Detect which cell encompasses the target text, then output its (x, y) center coordinate. 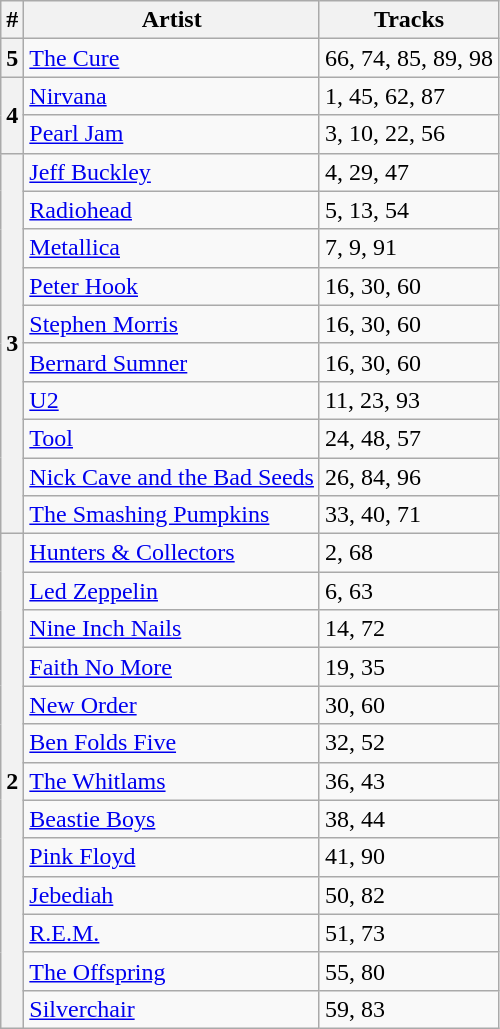
59, 83 (408, 1009)
Ben Folds Five (172, 743)
Artist (172, 20)
The Whitlams (172, 781)
4 (12, 115)
Metallica (172, 248)
Stephen Morris (172, 324)
5 (12, 58)
The Smashing Pumpkins (172, 515)
Pearl Jam (172, 134)
Tracks (408, 20)
Nirvana (172, 96)
1, 45, 62, 87 (408, 96)
11, 23, 93 (408, 400)
R.E.M. (172, 933)
38, 44 (408, 819)
66, 74, 85, 89, 98 (408, 58)
19, 35 (408, 667)
# (12, 20)
Silverchair (172, 1009)
5, 13, 54 (408, 210)
The Offspring (172, 971)
Radiohead (172, 210)
32, 52 (408, 743)
3, 10, 22, 56 (408, 134)
4, 29, 47 (408, 172)
Jebediah (172, 895)
Led Zeppelin (172, 591)
Hunters & Collectors (172, 553)
The Cure (172, 58)
41, 90 (408, 857)
3 (12, 344)
30, 60 (408, 705)
36, 43 (408, 781)
51, 73 (408, 933)
Peter Hook (172, 286)
Nick Cave and the Bad Seeds (172, 477)
Jeff Buckley (172, 172)
33, 40, 71 (408, 515)
50, 82 (408, 895)
Faith No More (172, 667)
6, 63 (408, 591)
Nine Inch Nails (172, 629)
24, 48, 57 (408, 438)
Pink Floyd (172, 857)
Beastie Boys (172, 819)
14, 72 (408, 629)
New Order (172, 705)
55, 80 (408, 971)
2 (12, 782)
U2 (172, 400)
Bernard Sumner (172, 362)
26, 84, 96 (408, 477)
2, 68 (408, 553)
Tool (172, 438)
7, 9, 91 (408, 248)
